Search for the cell housing the specified text and yield its [x, y] center coordinate. 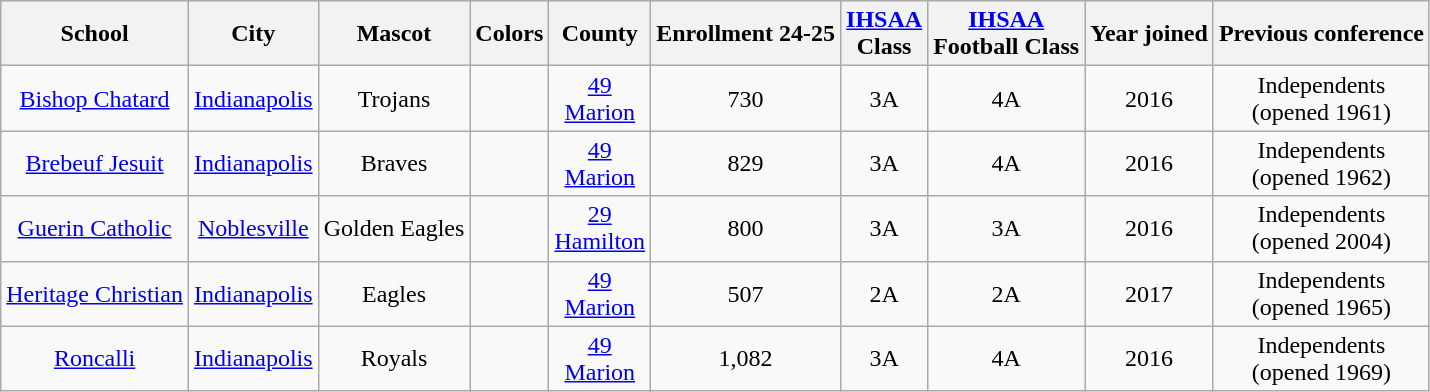
Independents(opened 1969) [1321, 358]
507 [746, 294]
Braves [394, 164]
IHSAA Football Class [1006, 34]
2017 [1150, 294]
Year joined [1150, 34]
Brebeuf Jesuit [95, 164]
Eagles [394, 294]
Noblesville [253, 228]
Roncalli [95, 358]
Independents(opened 1965) [1321, 294]
Independents(opened 2004) [1321, 228]
Independents(opened 1962) [1321, 164]
Trojans [394, 98]
IHSAA Class [884, 34]
Bishop Chatard [95, 98]
Colors [510, 34]
29 Hamilton [600, 228]
City [253, 34]
Guerin Catholic [95, 228]
Heritage Christian [95, 294]
1,082 [746, 358]
Enrollment 24-25 [746, 34]
800 [746, 228]
Royals [394, 358]
730 [746, 98]
County [600, 34]
Independents(opened 1961) [1321, 98]
829 [746, 164]
Previous conference [1321, 34]
Mascot [394, 34]
School [95, 34]
Golden Eagles [394, 228]
